For the text-containing cell, return its midpoint in [x, y] coordinate format. 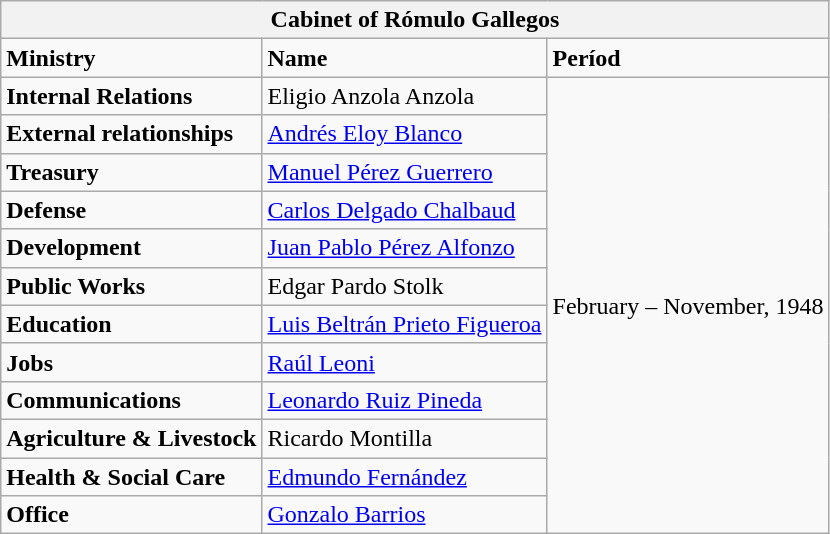
Treasury [132, 172]
Jobs [132, 362]
Raúl Leoni [404, 362]
Communications [132, 400]
Office [132, 515]
Name [404, 58]
Juan Pablo Pérez Alfonzo [404, 248]
Leonardo Ruiz Pineda [404, 400]
Cabinet of Rómulo Gallegos [415, 20]
Luis Beltrán Prieto Figueroa [404, 324]
Ricardo Montilla [404, 438]
Carlos Delgado Chalbaud [404, 210]
Manuel Pérez Guerrero [404, 172]
Agriculture & Livestock [132, 438]
Public Works [132, 286]
Internal Relations [132, 96]
Development [132, 248]
Health & Social Care [132, 477]
Education [132, 324]
External relationships [132, 134]
Edmundo Fernández [404, 477]
Ministry [132, 58]
Eligio Anzola Anzola [404, 96]
Períod [688, 58]
Defense [132, 210]
Gonzalo Barrios [404, 515]
Andrés Eloy Blanco [404, 134]
Edgar Pardo Stolk [404, 286]
February – November, 1948 [688, 306]
